Capture the cell that displays the provided text and extract its [X, Y] central coordinate. 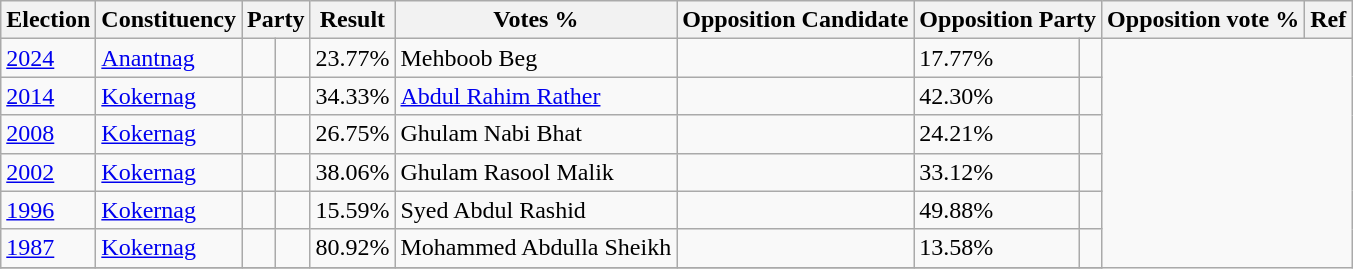
Opposition Candidate [796, 20]
49.88% [997, 210]
2014 [48, 96]
2008 [48, 134]
17.77% [997, 58]
Mohammed Abdulla Sheikh [536, 248]
1987 [48, 248]
13.58% [997, 248]
Election [48, 20]
Ref [1328, 20]
42.30% [997, 96]
15.59% [352, 210]
2024 [48, 58]
Ghulam Nabi Bhat [536, 134]
Anantnag [169, 58]
33.12% [997, 172]
Opposition Party [1008, 20]
1996 [48, 210]
24.21% [997, 134]
34.33% [352, 96]
2002 [48, 172]
26.75% [352, 134]
Opposition vote % [1204, 20]
Abdul Rahim Rather [536, 96]
Party [276, 20]
Syed Abdul Rashid [536, 210]
80.92% [352, 248]
23.77% [352, 58]
Result [352, 20]
Ghulam Rasool Malik [536, 172]
Constituency [169, 20]
38.06% [352, 172]
Votes % [536, 20]
Mehboob Beg [536, 58]
